Output the [X, Y] coordinate of the center of the cell containing the given text.  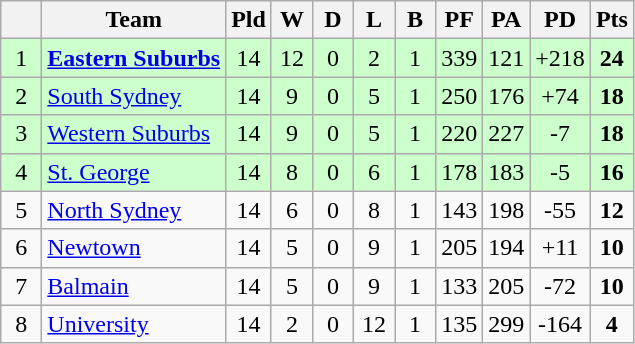
Team [134, 20]
D [332, 20]
South Sydney [134, 96]
7 [22, 286]
24 [612, 58]
Pts [612, 20]
Eastern Suburbs [134, 58]
339 [460, 58]
220 [460, 134]
178 [460, 172]
198 [506, 210]
Western Suburbs [134, 134]
3 [22, 134]
North Sydney [134, 210]
135 [460, 324]
-7 [560, 134]
Pld [249, 20]
183 [506, 172]
16 [612, 172]
143 [460, 210]
W [292, 20]
PF [460, 20]
227 [506, 134]
133 [460, 286]
299 [506, 324]
University [134, 324]
+11 [560, 248]
250 [460, 96]
Newtown [134, 248]
-72 [560, 286]
-5 [560, 172]
+218 [560, 58]
PA [506, 20]
-55 [560, 210]
B [416, 20]
194 [506, 248]
121 [506, 58]
+74 [560, 96]
L [374, 20]
St. George [134, 172]
176 [506, 96]
Balmain [134, 286]
PD [560, 20]
-164 [560, 324]
